Search for the cell housing the specified text and yield its [x, y] center coordinate. 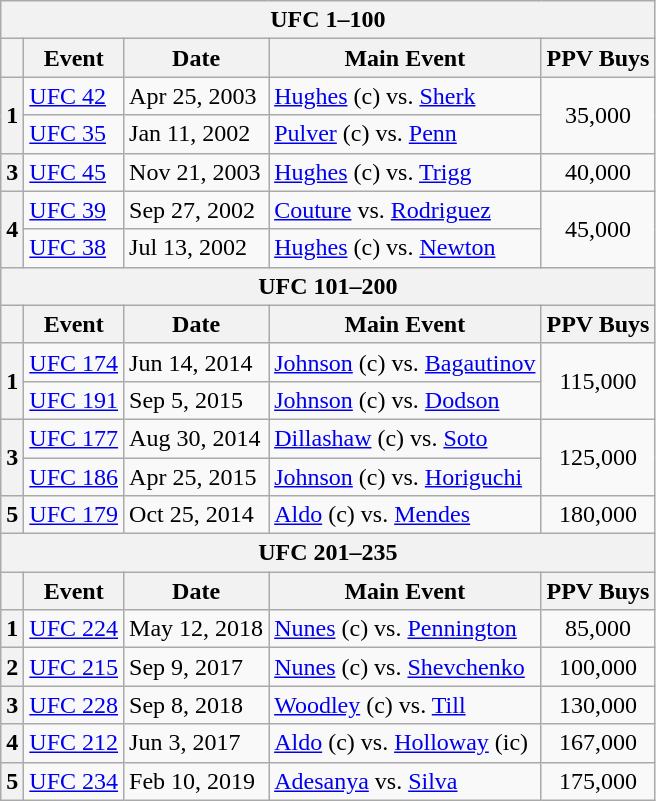
UFC 101–200 [328, 286]
Sep 9, 2017 [196, 667]
UFC 234 [74, 781]
UFC 39 [74, 210]
Johnson (c) vs. Dodson [405, 400]
Johnson (c) vs. Bagautinov [405, 362]
UFC 191 [74, 400]
Apr 25, 2015 [196, 477]
45,000 [598, 229]
UFC 224 [74, 629]
Aug 30, 2014 [196, 438]
100,000 [598, 667]
Hughes (c) vs. Sherk [405, 96]
Hughes (c) vs. Trigg [405, 172]
UFC 228 [74, 705]
Woodley (c) vs. Till [405, 705]
85,000 [598, 629]
2 [12, 667]
Aldo (c) vs. Mendes [405, 515]
Nov 21, 2003 [196, 172]
Jul 13, 2002 [196, 248]
Aldo (c) vs. Holloway (ic) [405, 743]
UFC 177 [74, 438]
UFC 215 [74, 667]
Sep 8, 2018 [196, 705]
UFC 35 [74, 134]
UFC 38 [74, 248]
167,000 [598, 743]
Nunes (c) vs. Pennington [405, 629]
Pulver (c) vs. Penn [405, 134]
Jan 11, 2002 [196, 134]
UFC 201–235 [328, 553]
Jun 14, 2014 [196, 362]
40,000 [598, 172]
175,000 [598, 781]
UFC 186 [74, 477]
Couture vs. Rodriguez [405, 210]
UFC 1–100 [328, 20]
Sep 5, 2015 [196, 400]
Dillashaw (c) vs. Soto [405, 438]
Hughes (c) vs. Newton [405, 248]
125,000 [598, 457]
Jun 3, 2017 [196, 743]
115,000 [598, 381]
35,000 [598, 115]
130,000 [598, 705]
180,000 [598, 515]
Sep 27, 2002 [196, 210]
Nunes (c) vs. Shevchenko [405, 667]
Oct 25, 2014 [196, 515]
Apr 25, 2003 [196, 96]
UFC 42 [74, 96]
Adesanya vs. Silva [405, 781]
UFC 179 [74, 515]
UFC 45 [74, 172]
Feb 10, 2019 [196, 781]
Johnson (c) vs. Horiguchi [405, 477]
May 12, 2018 [196, 629]
UFC 174 [74, 362]
UFC 212 [74, 743]
